Return (X, Y) of the center of cell containing provided text 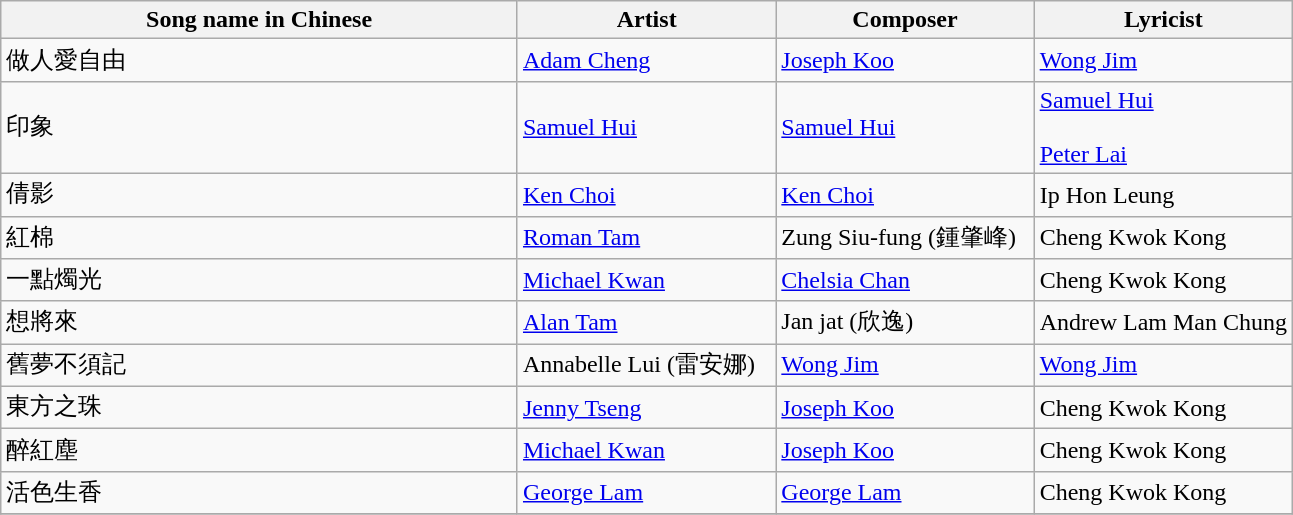
印象 (260, 127)
Composer (905, 20)
醉紅塵 (260, 450)
Andrew Lam Man Chung (1163, 322)
Alan Tam (646, 322)
一點燭光 (260, 280)
想將來 (260, 322)
Artist (646, 20)
Jan jat (欣逸) (905, 322)
舊夢不須記 (260, 366)
Adam Cheng (646, 60)
Jenny Tseng (646, 408)
做人愛自由 (260, 60)
紅棉 (260, 238)
倩影 (260, 194)
Zung Siu-fung (鍾肇峰) (905, 238)
Song name in Chinese (260, 20)
Samuel Hui Peter Lai (1163, 127)
Chelsia Chan (905, 280)
東方之珠 (260, 408)
Roman Tam (646, 238)
Annabelle Lui (雷安娜) (646, 366)
活色生香 (260, 492)
Ip Hon Leung (1163, 194)
Lyricist (1163, 20)
